Extract the (x, y) coordinate from the center of the cell holding the provided text.  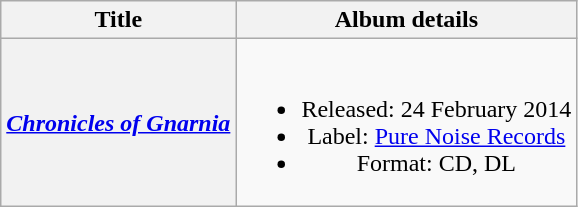
Chronicles of Gnarnia (118, 122)
Released: 24 February 2014Label: Pure Noise RecordsFormat: CD, DL (406, 122)
Album details (406, 20)
Title (118, 20)
